Return the [X, Y] coordinate for the center point of the cell that contains the specified text.  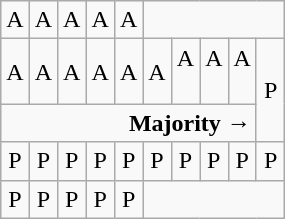
Majority → [129, 123]
